Output the (x, y) coordinate of the center of the cell containing the given text.  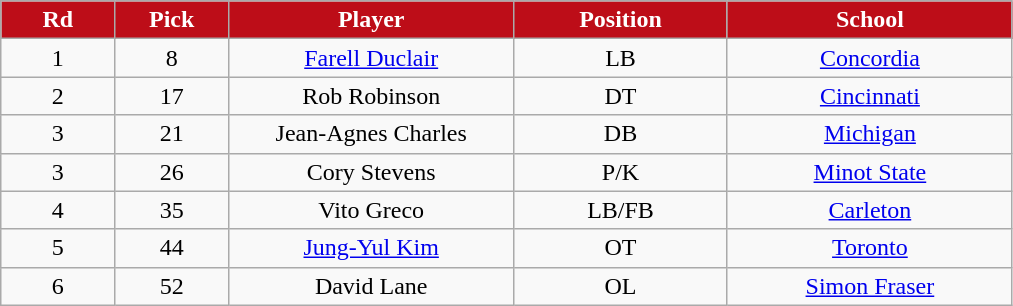
LB/FB (621, 210)
Jean-Agnes Charles (372, 134)
52 (172, 286)
Concordia (870, 58)
Pick (172, 20)
OT (621, 248)
35 (172, 210)
Rob Robinson (372, 96)
DB (621, 134)
6 (58, 286)
Simon Fraser (870, 286)
Jung-Yul Kim (372, 248)
4 (58, 210)
Minot State (870, 172)
44 (172, 248)
Position (621, 20)
Cory Stevens (372, 172)
Cincinnati (870, 96)
Carleton (870, 210)
Rd (58, 20)
David Lane (372, 286)
Farell Duclair (372, 58)
LB (621, 58)
1 (58, 58)
Toronto (870, 248)
Vito Greco (372, 210)
21 (172, 134)
5 (58, 248)
8 (172, 58)
P/K (621, 172)
OL (621, 286)
Player (372, 20)
Michigan (870, 134)
School (870, 20)
17 (172, 96)
26 (172, 172)
DT (621, 96)
2 (58, 96)
